For the text-containing cell, return its midpoint in [X, Y] coordinate format. 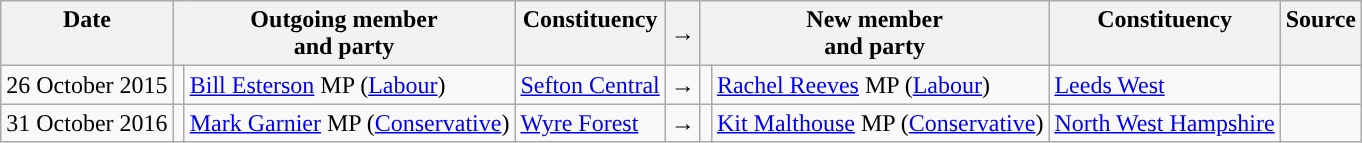
Mark Garnier MP (Conservative) [350, 123]
Sefton Central [590, 85]
North West Hampshire [1164, 123]
Rachel Reeves MP (Labour) [880, 85]
Leeds West [1164, 85]
Date [87, 34]
Outgoing memberand party [344, 34]
31 October 2016 [87, 123]
Kit Malthouse MP (Conservative) [880, 123]
26 October 2015 [87, 85]
Bill Esterson MP (Labour) [350, 85]
New memberand party [874, 34]
Source [1320, 34]
Wyre Forest [590, 123]
